Find where the given text appears and provide that cell's center as (X, Y) coordinate. 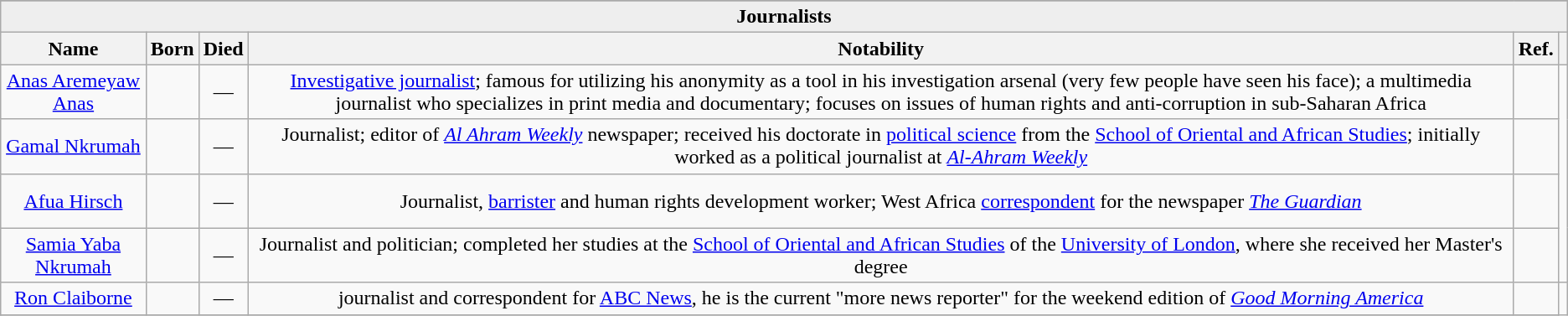
Samia Yaba Nkrumah (74, 255)
Anas Aremeyaw Anas (74, 92)
Born (173, 49)
Ref. (1536, 49)
Name (74, 49)
Ron Claiborne (74, 298)
Journalists (784, 17)
Notability (881, 49)
Gamal Nkrumah (74, 146)
Journalist, barrister and human rights development worker; West Africa correspondent for the newspaper The Guardian (881, 201)
Died (223, 49)
Afua Hirsch (74, 201)
journalist and correspondent for ABC News, he is the current "more news reporter" for the weekend edition of Good Morning America (881, 298)
